Extract the [X, Y] coordinate from the center of the cell holding the provided text.  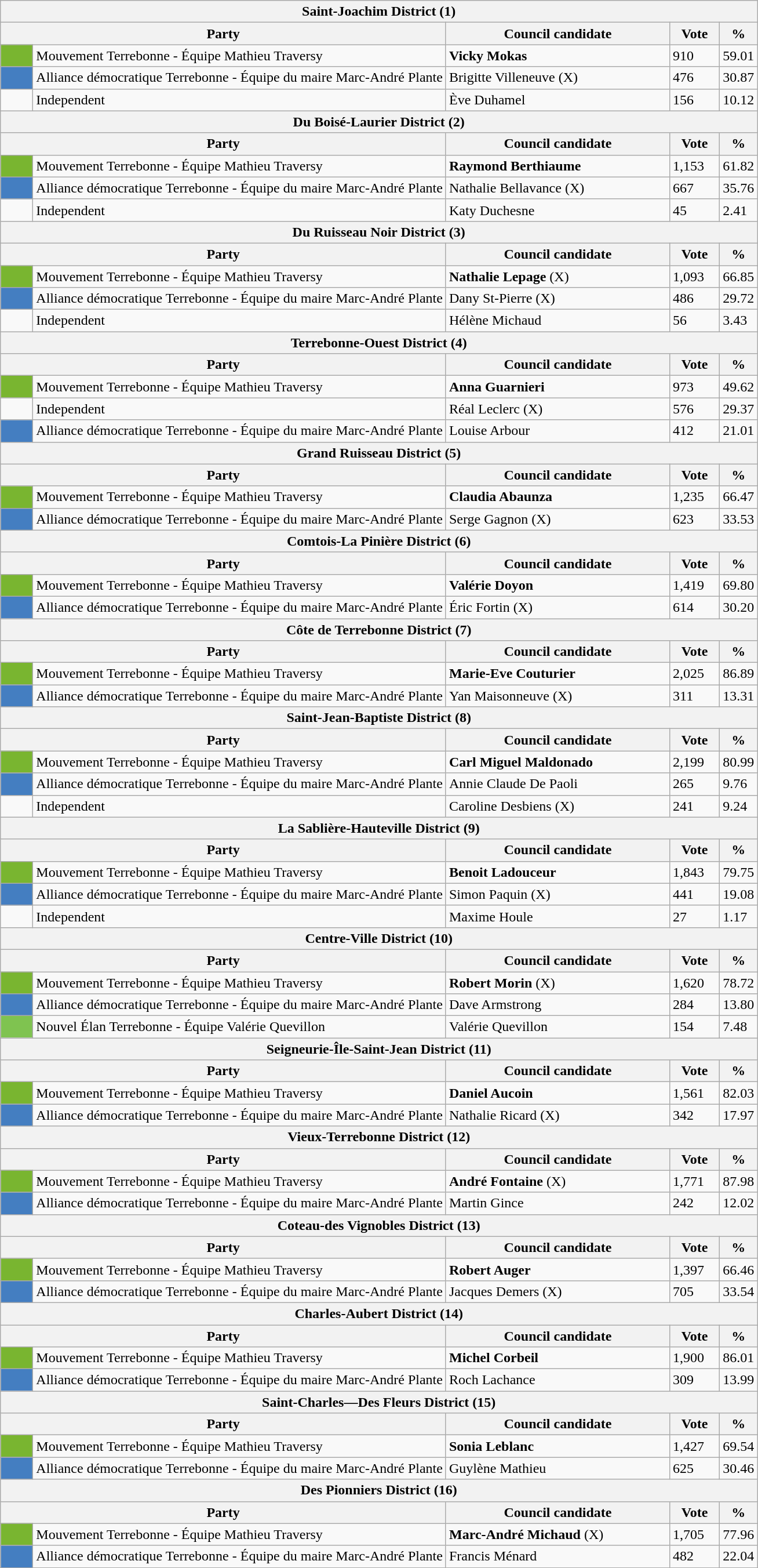
Dany St-Pierre (X) [557, 299]
21.01 [738, 431]
Saint-Jean-Baptiste District (8) [379, 718]
910 [695, 56]
482 [695, 1556]
1,235 [695, 497]
La Sablière-Hauteville District (9) [379, 828]
623 [695, 519]
77.96 [738, 1534]
10.12 [738, 100]
1,419 [695, 585]
1.17 [738, 916]
1,153 [695, 166]
1,397 [695, 1269]
Grand Ruisseau District (5) [379, 453]
Nathalie Ricard (X) [557, 1115]
Vieux-Terrebonne District (12) [379, 1137]
Daniel Aucoin [557, 1093]
Nouvel Élan Terrebonne - Équipe Valérie Quevillon [240, 1027]
625 [695, 1468]
Valérie Quevillon [557, 1027]
Valérie Doyon [557, 585]
Martin Gince [557, 1203]
Claudia Abaunza [557, 497]
78.72 [738, 983]
241 [695, 806]
265 [695, 784]
Hélène Michaud [557, 321]
Anna Guarnieri [557, 387]
Caroline Desbiens (X) [557, 806]
Robert Morin (X) [557, 983]
Marc-André Michaud (X) [557, 1534]
284 [695, 1005]
Maxime Houle [557, 916]
156 [695, 100]
19.08 [738, 894]
69.80 [738, 585]
1,705 [695, 1534]
86.89 [738, 674]
342 [695, 1115]
Katy Duchesne [557, 210]
705 [695, 1291]
1,093 [695, 277]
Centre-Ville District (10) [379, 938]
59.01 [738, 56]
486 [695, 299]
Carl Miguel Maldonado [557, 762]
Réal Leclerc (X) [557, 409]
Benoit Ladouceur [557, 872]
9.24 [738, 806]
Comtois-La Pinière District (6) [379, 541]
Guylène Mathieu [557, 1468]
614 [695, 607]
1,900 [695, 1358]
1,561 [695, 1093]
87.98 [738, 1181]
Des Pionniers District (16) [379, 1490]
22.04 [738, 1556]
29.37 [738, 409]
242 [695, 1203]
35.76 [738, 188]
66.46 [738, 1269]
Vicky Mokas [557, 56]
441 [695, 894]
1,843 [695, 872]
Francis Ménard [557, 1556]
154 [695, 1027]
309 [695, 1380]
33.53 [738, 519]
9.76 [738, 784]
Simon Paquin (X) [557, 894]
2.41 [738, 210]
56 [695, 321]
667 [695, 188]
12.02 [738, 1203]
André Fontaine (X) [557, 1181]
82.03 [738, 1093]
45 [695, 210]
33.54 [738, 1291]
30.20 [738, 607]
Nathalie Lepage (X) [557, 277]
412 [695, 431]
30.46 [738, 1468]
29.72 [738, 299]
311 [695, 696]
Marie-Eve Couturier [557, 674]
1,620 [695, 983]
13.80 [738, 1005]
Yan Maisonneuve (X) [557, 696]
80.99 [738, 762]
Brigitte Villeneuve (X) [557, 78]
61.82 [738, 166]
Du Boisé-Laurier District (2) [379, 122]
Ève Duhamel [557, 100]
Nathalie Bellavance (X) [557, 188]
66.85 [738, 277]
7.48 [738, 1027]
Saint-Charles—Des Fleurs District (15) [379, 1402]
2,025 [695, 674]
3.43 [738, 321]
Saint-Joachim District (1) [379, 12]
Terrebonne-Ouest District (4) [379, 343]
27 [695, 916]
Éric Fortin (X) [557, 607]
576 [695, 409]
Du Ruisseau Noir District (3) [379, 232]
13.99 [738, 1380]
17.97 [738, 1115]
Roch Lachance [557, 1380]
13.31 [738, 696]
66.47 [738, 497]
Robert Auger [557, 1269]
476 [695, 78]
Sonia Leblanc [557, 1446]
Dave Armstrong [557, 1005]
1,771 [695, 1181]
Michel Corbeil [557, 1358]
1,427 [695, 1446]
Charles-Aubert District (14) [379, 1313]
Raymond Berthiaume [557, 166]
2,199 [695, 762]
49.62 [738, 387]
Coteau-des Vignobles District (13) [379, 1225]
Côte de Terrebonne District (7) [379, 629]
86.01 [738, 1358]
Louise Arbour [557, 431]
69.54 [738, 1446]
30.87 [738, 78]
79.75 [738, 872]
Annie Claude De Paoli [557, 784]
973 [695, 387]
Jacques Demers (X) [557, 1291]
Seigneurie-Île-Saint-Jean District (11) [379, 1049]
Serge Gagnon (X) [557, 519]
